Find where the given text appears and provide that cell's center as (X, Y) coordinate. 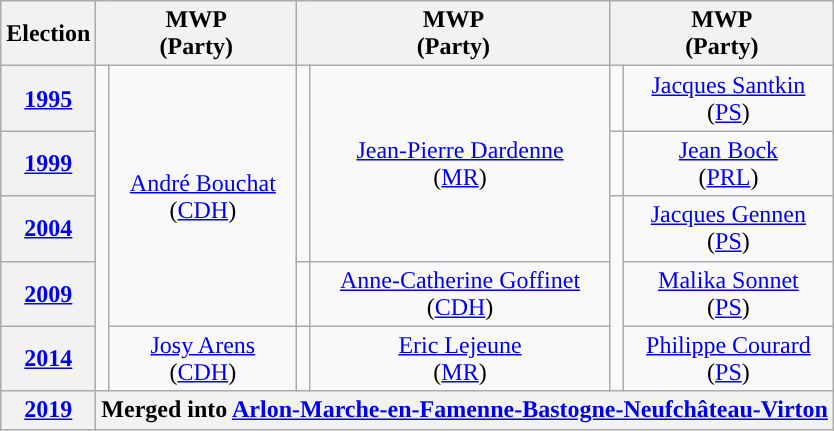
Anne-Catherine Goffinet(CDH) (460, 294)
Malika Sonnet(PS) (728, 294)
Jean Bock(PRL) (728, 164)
Election (48, 34)
2014 (48, 358)
1999 (48, 164)
André Bouchat(CDH) (203, 196)
Jacques Gennen(PS) (728, 228)
2019 (48, 410)
Josy Arens(CDH) (203, 358)
Merged into Arlon-Marche-en-Famenne-Bastogne-Neufchâteau-Virton (465, 410)
2004 (48, 228)
Philippe Courard(PS) (728, 358)
Jean-Pierre Dardenne(MR) (460, 164)
1995 (48, 98)
Eric Lejeune(MR) (460, 358)
2009 (48, 294)
Jacques Santkin(PS) (728, 98)
